Pinpoint the cell where the given text exists, returning its (X, Y) midpoint coordinate. 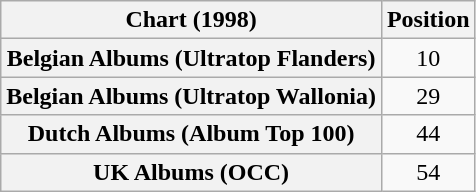
Belgian Albums (Ultratop Flanders) (192, 58)
54 (428, 172)
29 (428, 96)
44 (428, 134)
Position (428, 20)
Belgian Albums (Ultratop Wallonia) (192, 96)
Chart (1998) (192, 20)
10 (428, 58)
UK Albums (OCC) (192, 172)
Dutch Albums (Album Top 100) (192, 134)
